Locate the cell with the specified text and output its (x, y) center coordinate. 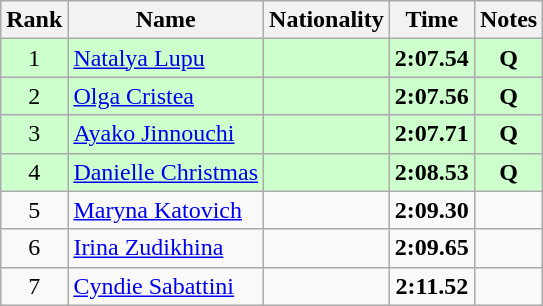
Ayako Jinnouchi (166, 134)
Cyndie Sabattini (166, 286)
2:11.52 (432, 286)
4 (34, 172)
Name (166, 20)
3 (34, 134)
Danielle Christmas (166, 172)
Olga Cristea (166, 96)
2:07.71 (432, 134)
1 (34, 58)
Natalya Lupu (166, 58)
5 (34, 210)
2:07.56 (432, 96)
Maryna Katovich (166, 210)
2:08.53 (432, 172)
2:07.54 (432, 58)
Time (432, 20)
Nationality (327, 20)
Rank (34, 20)
7 (34, 286)
2 (34, 96)
6 (34, 248)
Irina Zudikhina (166, 248)
2:09.65 (432, 248)
Notes (508, 20)
2:09.30 (432, 210)
